Scan for the cell matching the given text and deliver its (X, Y) coordinate at center. 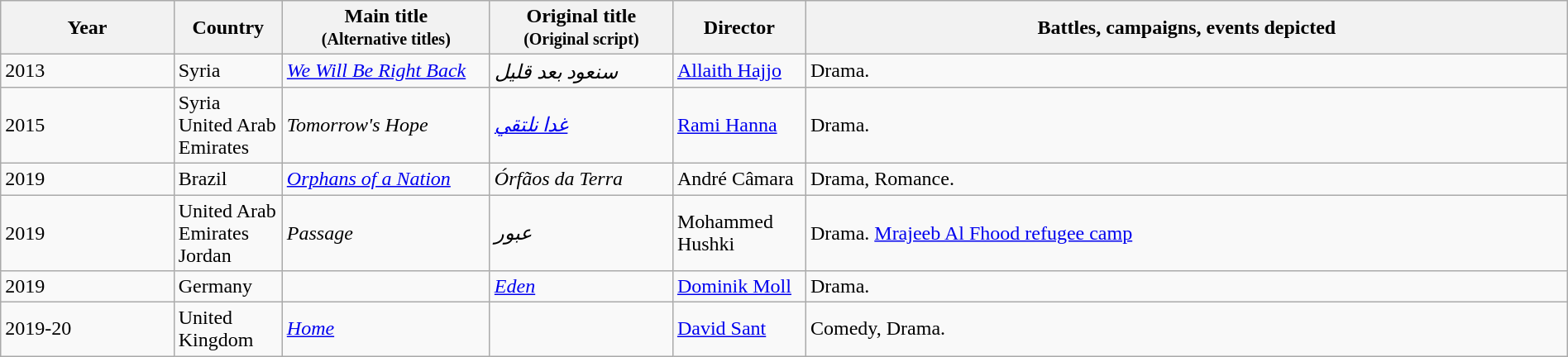
Home (385, 329)
Órfãos da Terra (581, 178)
Main title(Alternative titles) (385, 28)
Syria (228, 71)
Allaith Hajjo (739, 71)
Germany (228, 287)
Dominik Moll (739, 287)
Rami Hanna (739, 125)
David Sant (739, 329)
United Kingdom (228, 329)
Orphans of a Nation (385, 178)
2015 (88, 125)
عبور (581, 233)
2019-20 (88, 329)
Battles, campaigns, events depicted (1186, 28)
Tomorrow's Hope (385, 125)
Brazil (228, 178)
غدا نلتقي (581, 125)
We Will Be Right Back (385, 71)
Drama, Romance. (1186, 178)
سنعود بعد قليل (581, 71)
Eden (581, 287)
Comedy, Drama. (1186, 329)
Year (88, 28)
Mohammed Hushki (739, 233)
2013 (88, 71)
André Câmara (739, 178)
Country (228, 28)
Drama. Mrajeeb Al Fhood refugee camp (1186, 233)
Passage (385, 233)
Director (739, 28)
Original title(Original script) (581, 28)
United Arab EmiratesJordan (228, 233)
SyriaUnited Arab Emirates (228, 125)
